Pinpoint the cell where the given text exists, returning its (X, Y) midpoint coordinate. 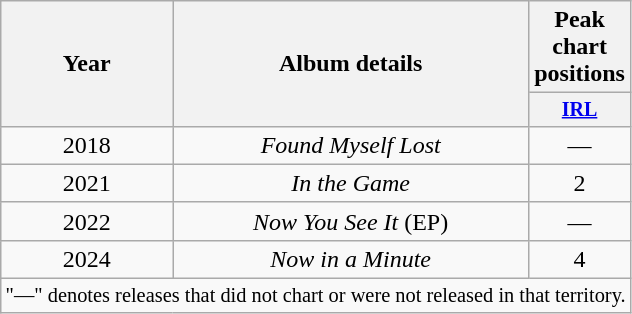
Album details (351, 64)
2024 (87, 259)
2021 (87, 183)
2 (580, 183)
"—" denotes releases that did not chart or were not released in that territory. (316, 296)
Now in a Minute (351, 259)
Year (87, 64)
Found Myself Lost (351, 145)
IRL (580, 110)
Now You See It (EP) (351, 221)
4 (580, 259)
2022 (87, 221)
2018 (87, 145)
Peak chart positions (580, 47)
In the Game (351, 183)
